Scan for the cell matching the given text and deliver its (x, y) coordinate at center. 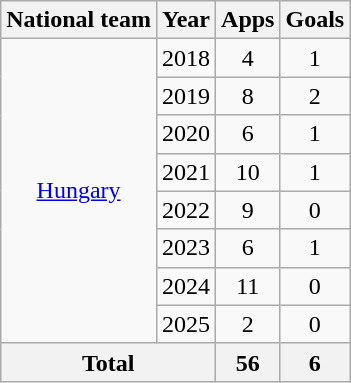
2020 (186, 134)
2023 (186, 248)
10 (248, 172)
2025 (186, 324)
Total (108, 362)
Year (186, 20)
Goals (315, 20)
Apps (248, 20)
56 (248, 362)
2019 (186, 96)
11 (248, 286)
2018 (186, 58)
2021 (186, 172)
2024 (186, 286)
9 (248, 210)
2022 (186, 210)
8 (248, 96)
National team (79, 20)
Hungary (79, 191)
4 (248, 58)
